Provide the (X, Y) coordinate of the cell's center where the given text is located.  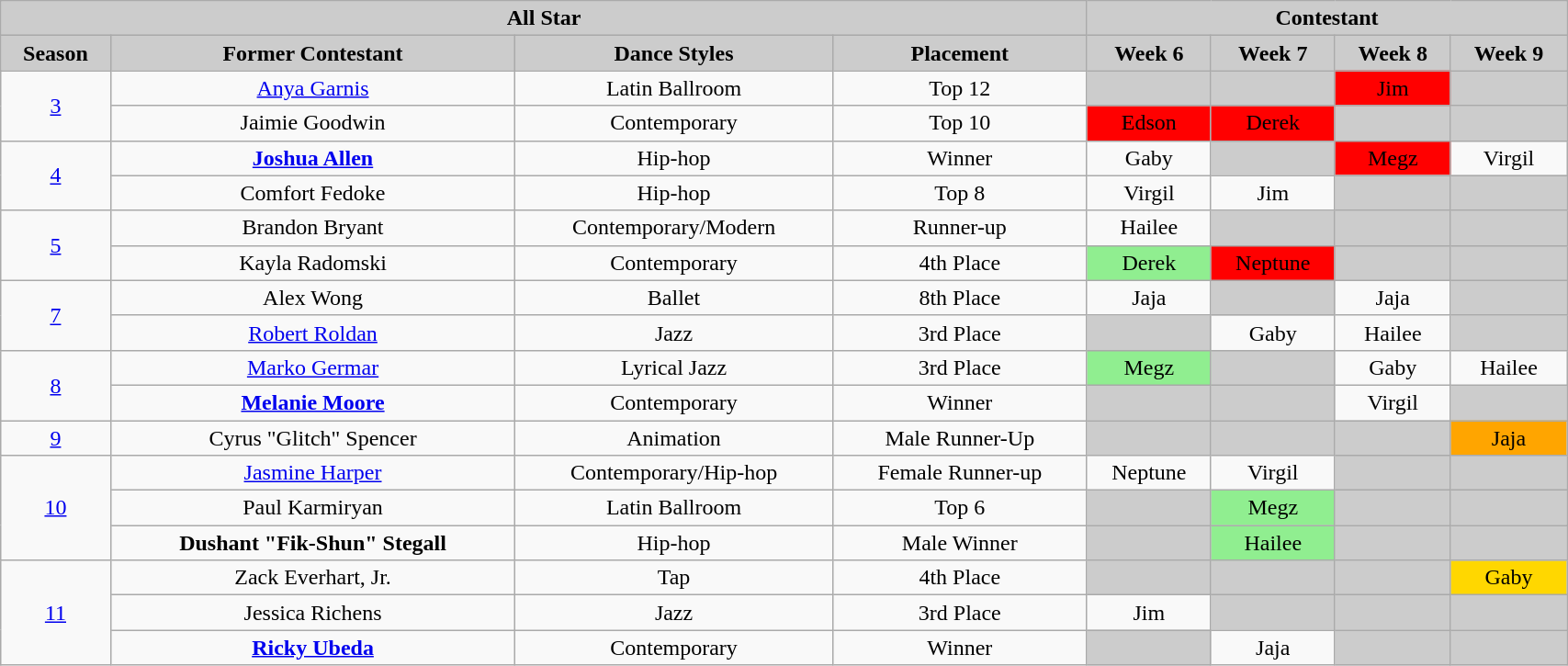
Jasmine Harper (312, 473)
Dance Styles (674, 53)
Top 6 (959, 508)
Melanie Moore (312, 402)
Dushant "Fik-Shun" Stegall (312, 543)
Runner-up (959, 228)
5 (55, 245)
Cyrus "Glitch" Spencer (312, 438)
Paul Karmiryan (312, 508)
Tap (674, 578)
7 (55, 315)
Week 9 (1508, 53)
Brandon Bryant (312, 228)
Male Runner-Up (959, 438)
Week 7 (1273, 53)
Male Winner (959, 543)
Kayla Radomski (312, 263)
Contestant (1326, 18)
Lyrical Jazz (674, 367)
Week 8 (1393, 53)
10 (55, 508)
Female Runner-up (959, 473)
Edson (1148, 123)
All Star (544, 18)
Marko Germar (312, 367)
Comfort Fedoke (312, 193)
Jaimie Goodwin (312, 123)
Anya Garnis (312, 88)
Ricky Ubeda (312, 648)
4 (55, 175)
Week 6 (1148, 53)
Contemporary/Hip-hop (674, 473)
Top 12 (959, 88)
Jessica Richens (312, 613)
Animation (674, 438)
Ballet (674, 298)
Joshua Allen (312, 158)
Former Contestant (312, 53)
Robert Roldan (312, 333)
Top 8 (959, 193)
Placement (959, 53)
Top 10 (959, 123)
Zack Everhart, Jr. (312, 578)
Season (55, 53)
Contemporary/Modern (674, 228)
3 (55, 106)
9 (55, 438)
8th Place (959, 298)
11 (55, 613)
8 (55, 385)
Alex Wong (312, 298)
